Search for the cell housing the specified text and yield its (x, y) center coordinate. 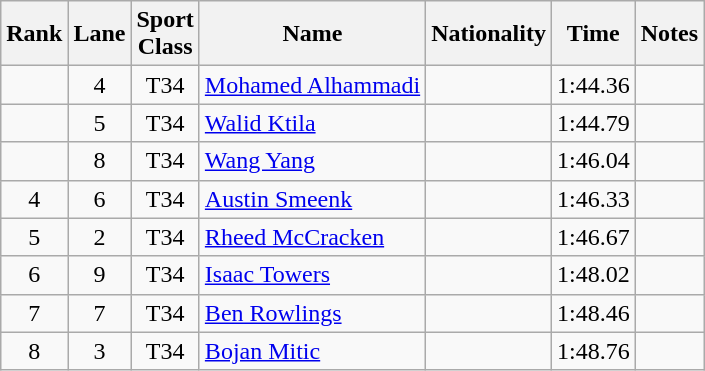
Name (312, 34)
Time (593, 34)
1:46.33 (593, 199)
1:44.36 (593, 85)
Rheed McCracken (312, 237)
3 (100, 351)
2 (100, 237)
1:48.46 (593, 313)
Isaac Towers (312, 275)
Lane (100, 34)
Wang Yang (312, 161)
Walid Ktila (312, 123)
Austin Smeenk (312, 199)
9 (100, 275)
1:48.02 (593, 275)
Notes (669, 34)
1:46.04 (593, 161)
Bojan Mitic (312, 351)
SportClass (165, 34)
Mohamed Alhammadi (312, 85)
1:48.76 (593, 351)
1:44.79 (593, 123)
Nationality (489, 34)
Ben Rowlings (312, 313)
Rank (34, 34)
1:46.67 (593, 237)
